Identify which cell holds the provided text, then report its (x, y) central coordinate. 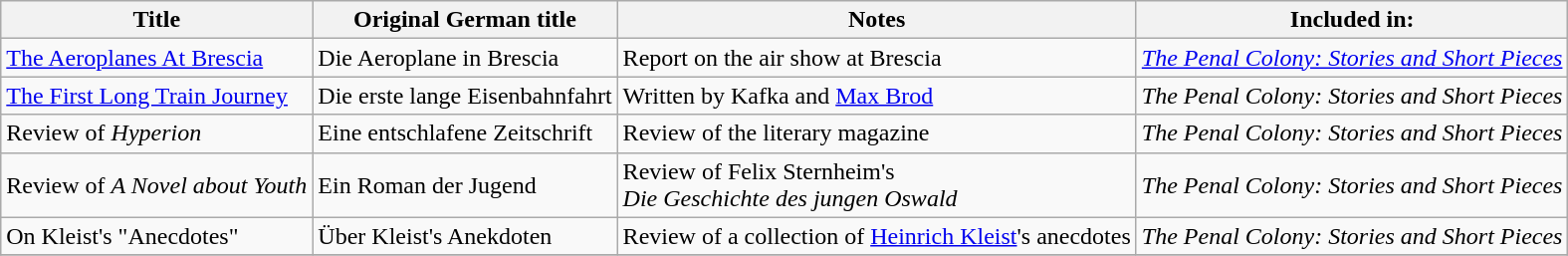
Review of Felix Sternheim'sDie Geschichte des jungen Oswald (876, 185)
Review of the literary magazine (876, 133)
Eine entschlafene Zeitschrift (465, 133)
The First Long Train Journey (157, 96)
On Kleist's "Anecdotes" (157, 236)
Review of a collection of Heinrich Kleist's anecdotes (876, 236)
Ein Roman der Jugend (465, 185)
Die Aeroplane in Brescia (465, 58)
Title (157, 20)
Original German title (465, 20)
Review of A Novel about Youth (157, 185)
Über Kleist's Anekdoten (465, 236)
Included in: (1352, 20)
The Aeroplanes At Brescia (157, 58)
Written by Kafka and Max Brod (876, 96)
Die erste lange Eisenbahnfahrt (465, 96)
Report on the air show at Brescia (876, 58)
Review of Hyperion (157, 133)
Notes (876, 20)
